Output the (X, Y) coordinate of the center of the cell containing the given text.  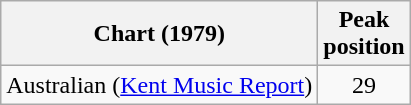
29 (364, 85)
Australian (Kent Music Report) (160, 85)
Peakposition (364, 34)
Chart (1979) (160, 34)
